Provide the (x, y) coordinate of the cell's center where the given text is located.  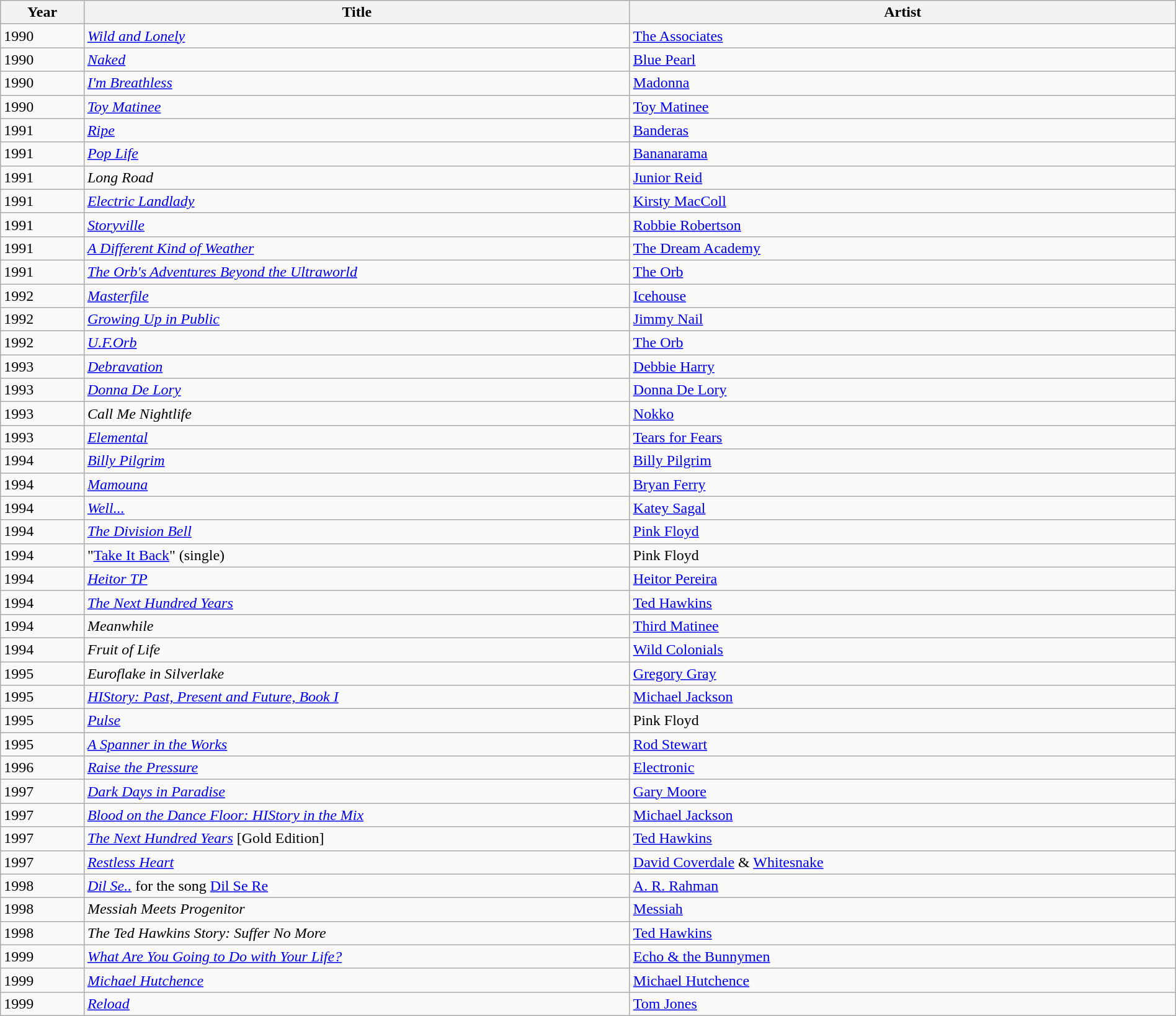
Madonna (902, 83)
The Ted Hawkins Story: Suffer No More (357, 933)
Dil Se.. for the song Dil Se Re (357, 886)
Echo & the Bunnymen (902, 956)
Reload (357, 1004)
U.F.Orb (357, 343)
Euroflake in Silverlake (357, 673)
Junior Reid (902, 177)
Elemental (357, 437)
Kirsty MacColl (902, 201)
Banderas (902, 130)
Pulse (357, 721)
Jimmy Nail (902, 319)
Gary Moore (902, 791)
Bananarama (902, 154)
Naked (357, 60)
Raise the Pressure (357, 768)
I'm Breathless (357, 83)
Ripe (357, 130)
Gregory Gray (902, 673)
Restless Heart (357, 862)
Wild Colonials (902, 649)
What Are You Going to Do with Your Life? (357, 956)
The Next Hundred Years [Gold Edition] (357, 839)
David Coverdale & Whitesnake (902, 862)
Messiah (902, 909)
The Division Bell (357, 532)
Electronic (902, 768)
A. R. Rahman (902, 886)
A Different Kind of Weather (357, 248)
Growing Up in Public (357, 319)
Year (42, 12)
Well... (357, 508)
Call Me Nightlife (357, 414)
Tom Jones (902, 1004)
Pop Life (357, 154)
Rod Stewart (902, 744)
Robbie Robertson (902, 225)
Debbie Harry (902, 367)
The Orb's Adventures Beyond the Ultraworld (357, 272)
"Take It Back" (single) (357, 555)
Bryan Ferry (902, 484)
HIStory: Past, Present and Future, Book I (357, 697)
Masterfile (357, 296)
Artist (902, 12)
The Dream Academy (902, 248)
Long Road (357, 177)
Wild and Lonely (357, 36)
Icehouse (902, 296)
Katey Sagal (902, 508)
Electric Landlady (357, 201)
Blood on the Dance Floor: HIStory in the Mix (357, 815)
1996 (42, 768)
Fruit of Life (357, 649)
Blue Pearl (902, 60)
Nokko (902, 414)
The Next Hundred Years (357, 602)
Title (357, 12)
Storyville (357, 225)
The Associates (902, 36)
Mamouna (357, 484)
A Spanner in the Works (357, 744)
Meanwhile (357, 626)
Messiah Meets Progenitor (357, 909)
Heitor Pereira (902, 579)
Third Matinee (902, 626)
Dark Days in Paradise (357, 791)
Debravation (357, 367)
Heitor TP (357, 579)
Tears for Fears (902, 437)
